Return the [X, Y] coordinate for the center point of the cell that contains the specified text.  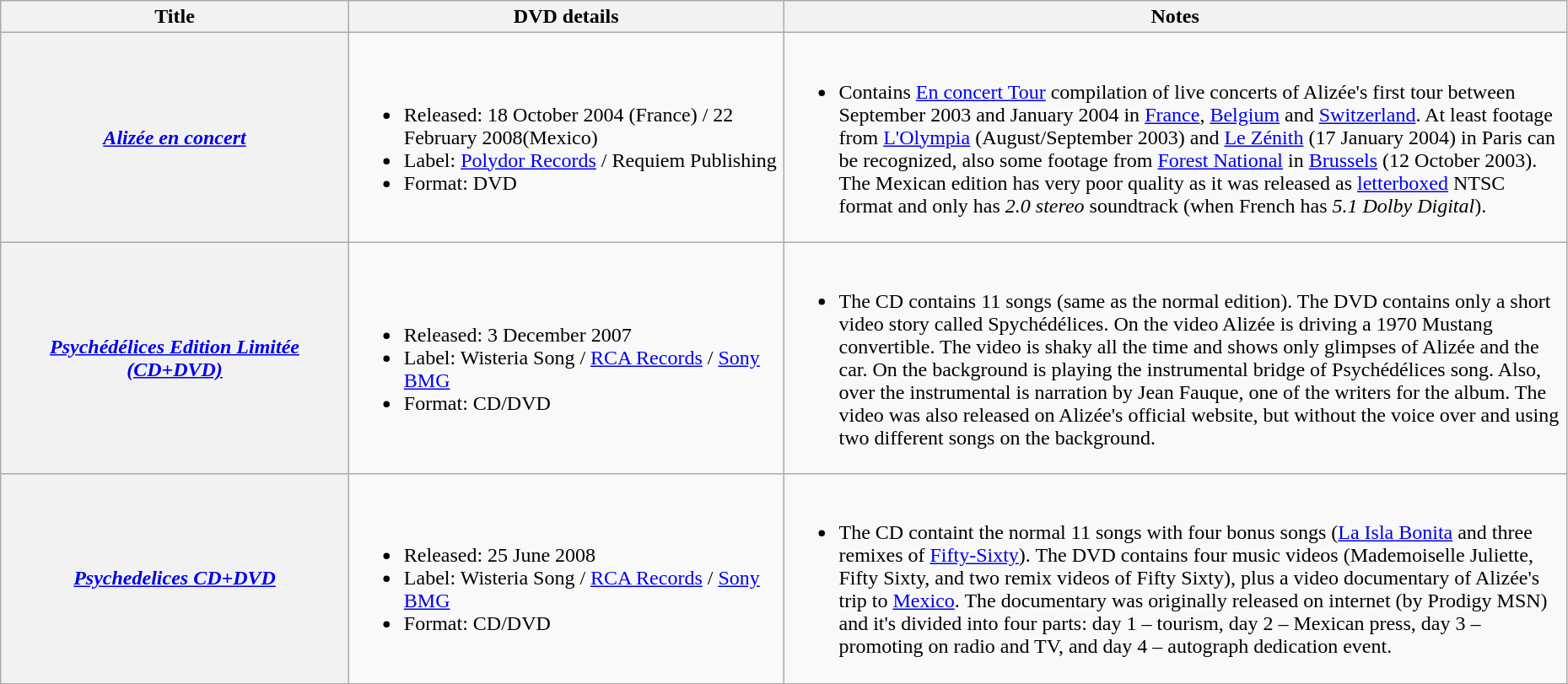
Title [175, 17]
Psychedelices CD+DVD [175, 579]
Notes [1175, 17]
Alizée en concert [175, 137]
DVD details [566, 17]
Released: 18 October 2004 (France) / 22 February 2008(Mexico) Label: Polydor Records / Requiem PublishingFormat: DVD [566, 137]
Released: 25 June 2008Label: Wisteria Song / RCA Records / Sony BMGFormat: CD/DVD [566, 579]
Psychédélices Edition Limitée (CD+DVD) [175, 358]
Released: 3 December 2007Label: Wisteria Song / RCA Records / Sony BMGFormat: CD/DVD [566, 358]
